Return (x, y) of the center of cell containing provided text 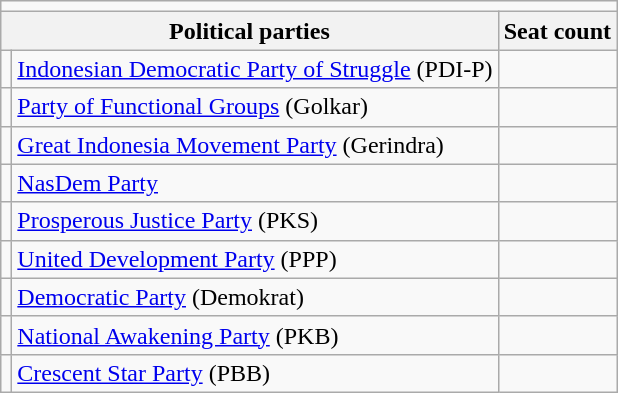
Political parties (250, 31)
Prosperous Justice Party (PKS) (255, 221)
Great Indonesia Movement Party (Gerindra) (255, 145)
United Development Party (PPP) (255, 259)
Seat count (557, 31)
Crescent Star Party (PBB) (255, 373)
National Awakening Party (PKB) (255, 335)
Democratic Party (Demokrat) (255, 297)
Party of Functional Groups (Golkar) (255, 107)
NasDem Party (255, 183)
Indonesian Democratic Party of Struggle (PDI-P) (255, 69)
